From the cell containing the given text, extract its center point as (x, y) coordinate. 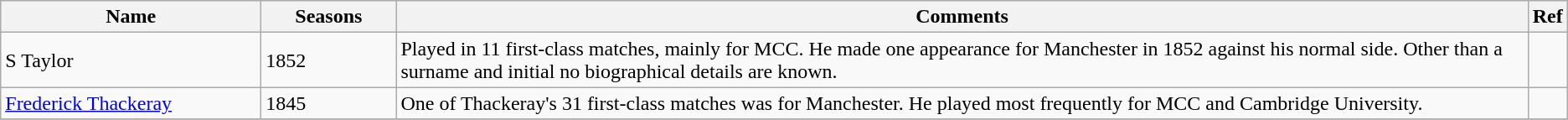
One of Thackeray's 31 first-class matches was for Manchester. He played most frequently for MCC and Cambridge University. (962, 103)
1852 (328, 60)
1845 (328, 103)
Frederick Thackeray (131, 103)
S Taylor (131, 60)
Name (131, 17)
Seasons (328, 17)
Comments (962, 17)
Ref (1548, 17)
